Determine the [x, y] coordinate at the center of the cell enclosing the given text.  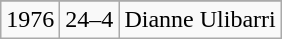
1976 [30, 20]
24–4 [90, 20]
Dianne Ulibarri [200, 20]
